Capture the cell that displays the provided text and extract its (x, y) central coordinate. 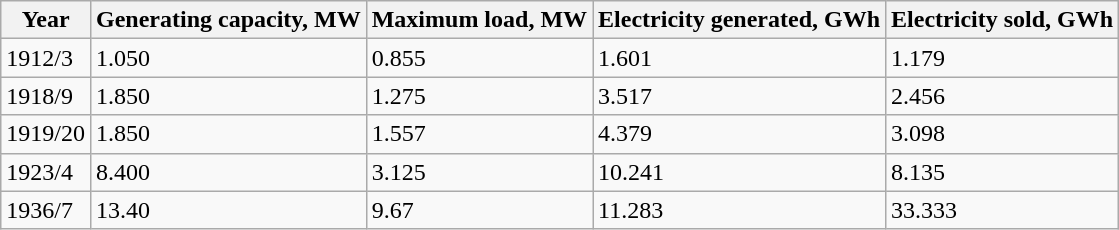
1918/9 (46, 96)
4.379 (740, 134)
1919/20 (46, 134)
3.098 (1002, 134)
1.601 (740, 58)
Year (46, 20)
1.050 (228, 58)
Electricity sold, GWh (1002, 20)
Maximum load, MW (479, 20)
8.135 (1002, 172)
1912/3 (46, 58)
8.400 (228, 172)
13.40 (228, 210)
1.557 (479, 134)
1936/7 (46, 210)
3.517 (740, 96)
0.855 (479, 58)
2.456 (1002, 96)
3.125 (479, 172)
11.283 (740, 210)
33.333 (1002, 210)
1923/4 (46, 172)
Electricity generated, GWh (740, 20)
9.67 (479, 210)
Generating capacity, MW (228, 20)
10.241 (740, 172)
1.275 (479, 96)
1.179 (1002, 58)
